Return [X, Y] of the center of cell containing provided text 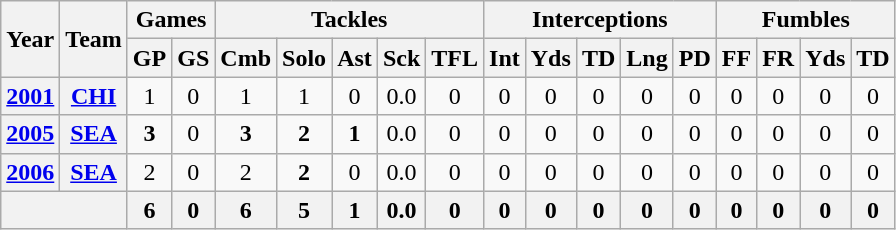
Fumbles [806, 20]
Sck [401, 58]
Year [30, 39]
Games [170, 20]
5 [304, 210]
FF [736, 58]
GS [194, 58]
2006 [30, 172]
Int [505, 58]
Solo [304, 58]
PD [694, 58]
FR [778, 58]
Ast [355, 58]
Interceptions [600, 20]
GP [149, 58]
TFL [455, 58]
Team [94, 39]
CHI [94, 96]
Cmb [246, 58]
Tackles [350, 20]
Lng [647, 58]
2001 [30, 96]
2005 [30, 134]
